Search for the cell housing the specified text and yield its [x, y] center coordinate. 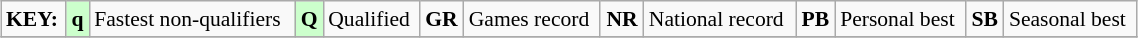
GR [442, 19]
Q [309, 19]
PB [816, 19]
Fastest non-qualifiers [192, 19]
Qualified [371, 19]
Personal best [900, 19]
SB [985, 19]
KEY: [34, 19]
NR [622, 19]
National record [720, 19]
Games record [532, 19]
Seasonal best [1070, 19]
q [78, 19]
